Output the [x, y] coordinate of the center of the cell containing the given text.  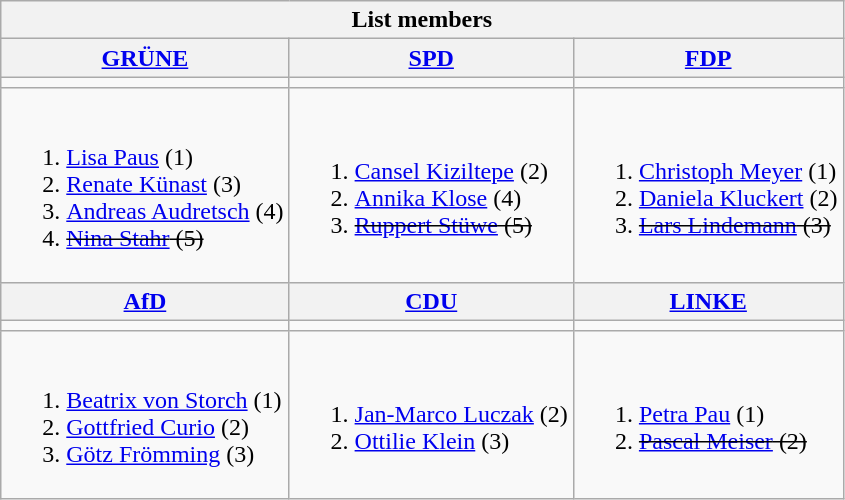
CDU [431, 301]
Beatrix von Storch (1)Gottfried Curio (2)Götz Frömming (3) [145, 414]
Christoph Meyer (1)Daniela Kluckert (2)Lars Lindemann (3) [708, 185]
LINKE [708, 301]
SPD [431, 58]
FDP [708, 58]
Petra Pau (1)Pascal Meiser (2) [708, 414]
AfD [145, 301]
Cansel Kiziltepe (2)Annika Klose (4)Ruppert Stüwe (5) [431, 185]
List members [422, 20]
Jan-Marco Luczak (2)Ottilie Klein (3) [431, 414]
GRÜNE [145, 58]
Lisa Paus (1)Renate Künast (3)Andreas Audretsch (4)Nina Stahr (5) [145, 185]
